Output the [x, y] coordinate of the center of the cell containing the given text.  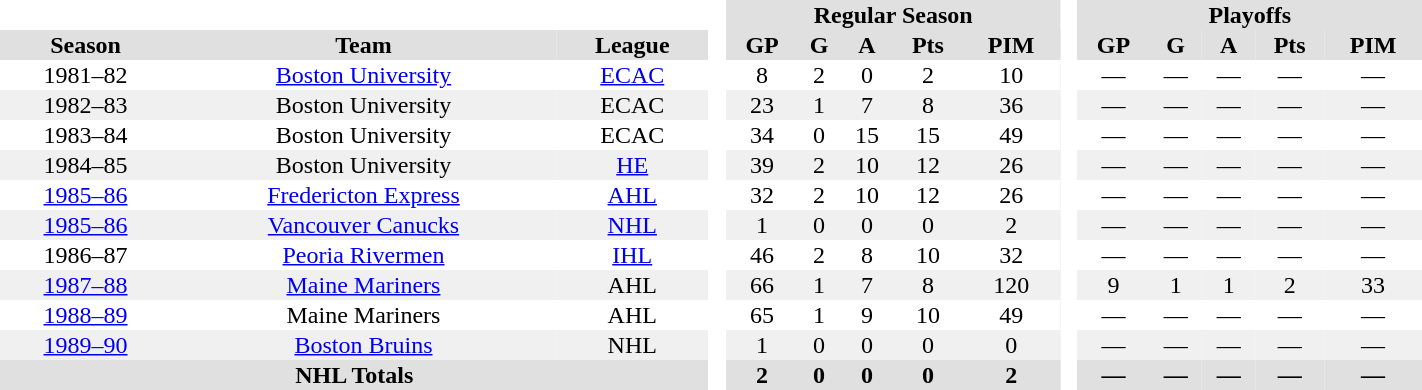
1987–88 [86, 285]
1983–84 [86, 135]
HE [632, 165]
1988–89 [86, 315]
Peoria Rivermen [364, 255]
Regular Season [893, 15]
66 [762, 285]
1989–90 [86, 345]
Season [86, 45]
1981–82 [86, 75]
23 [762, 105]
46 [762, 255]
Team [364, 45]
IHL [632, 255]
33 [1373, 285]
1982–83 [86, 105]
Vancouver Canucks [364, 225]
Playoffs [1250, 15]
39 [762, 165]
1984–85 [86, 165]
120 [1011, 285]
36 [1011, 105]
34 [762, 135]
League [632, 45]
Boston Bruins [364, 345]
NHL Totals [354, 375]
65 [762, 315]
1986–87 [86, 255]
Fredericton Express [364, 195]
